Provide the (x, y) coordinate of the cell's center where the given text is located.  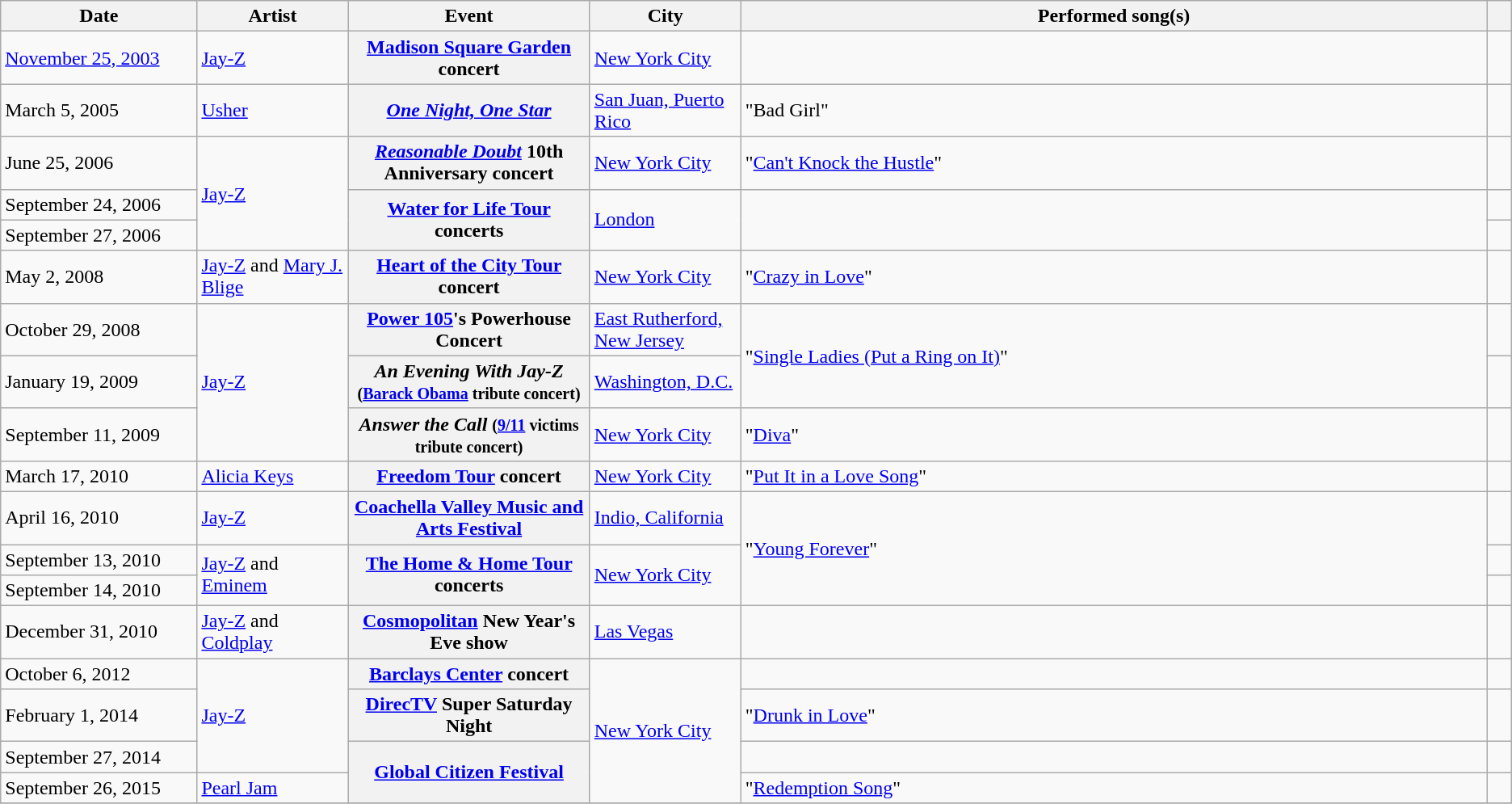
September 27, 2014 (99, 757)
Power 105's Powerhouse Concert (468, 330)
September 14, 2010 (99, 591)
"Can't Knock the Hustle" (1114, 163)
September 13, 2010 (99, 560)
December 31, 2010 (99, 632)
March 5, 2005 (99, 110)
April 16, 2010 (99, 517)
Jay-Z and Eminem (273, 575)
January 19, 2009 (99, 381)
"Single Ladies (Put a Ring on It)" (1114, 356)
London (666, 220)
"Young Forever" (1114, 548)
"Put It in a Love Song" (1114, 476)
Alicia Keys (273, 476)
San Juan, Puerto Rico (666, 110)
Washington, D.C. (666, 381)
Date (99, 16)
East Rutherford, New Jersey (666, 330)
Pearl Jam (273, 788)
"Diva" (1114, 435)
June 25, 2006 (99, 163)
The Home & Home Tour concerts (468, 575)
Jay-Z and Mary J. Blige (273, 276)
Global Citizen Festival (468, 772)
October 6, 2012 (99, 674)
City (666, 16)
Answer the Call (9/11 victims tribute concert) (468, 435)
An Evening With Jay-Z (Barack Obama tribute concert) (468, 381)
Usher (273, 110)
Performed song(s) (1114, 16)
"Crazy in Love" (1114, 276)
March 17, 2010 (99, 476)
Reasonable Doubt 10th Anniversary concert (468, 163)
November 25, 2003 (99, 58)
September 26, 2015 (99, 788)
September 24, 2006 (99, 204)
Coachella Valley Music and Arts Festival (468, 517)
September 27, 2006 (99, 235)
May 2, 2008 (99, 276)
One Night, One Star (468, 110)
Event (468, 16)
February 1, 2014 (99, 716)
Las Vegas (666, 632)
Indio, California (666, 517)
October 29, 2008 (99, 330)
Cosmopolitan New Year's Eve show (468, 632)
Barclays Center concert (468, 674)
DirecTV Super Saturday Night (468, 716)
Madison Square Garden concert (468, 58)
"Redemption Song" (1114, 788)
"Drunk in Love" (1114, 716)
Freedom Tour concert (468, 476)
Heart of the City Tour concert (468, 276)
Water for Life Tour concerts (468, 220)
"Bad Girl" (1114, 110)
Jay-Z and Coldplay (273, 632)
Artist (273, 16)
September 11, 2009 (99, 435)
